Output the [x, y] coordinate of the center of the cell containing the given text.  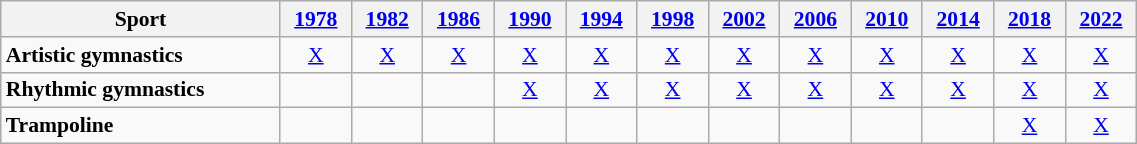
1982 [388, 19]
2002 [744, 19]
2010 [886, 19]
1978 [316, 19]
Artistic gymnastics [140, 55]
2022 [1101, 19]
2018 [1030, 19]
1998 [672, 19]
Sport [140, 19]
Trampoline [140, 126]
2014 [958, 19]
2006 [816, 19]
Rhythmic gymnastics [140, 90]
1994 [602, 19]
1986 [458, 19]
1990 [530, 19]
